Pinpoint the cell where the given text exists, returning its [X, Y] midpoint coordinate. 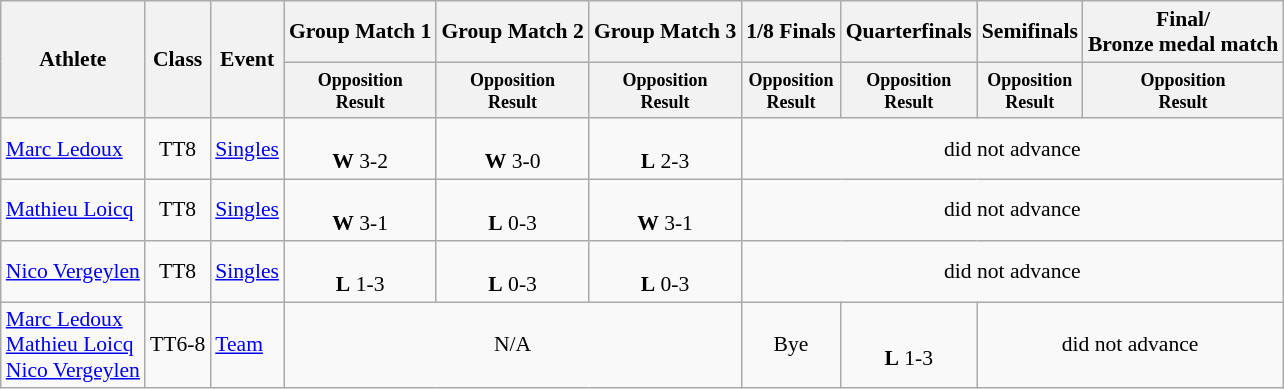
Group Match 2 [512, 32]
L 2-3 [665, 150]
TT6-8 [178, 346]
N/A [512, 346]
Event [247, 60]
Athlete [73, 60]
1/8 Finals [790, 32]
Group Match 3 [665, 32]
W 3-0 [512, 150]
Marc LedouxMathieu LoicqNico Vergeylen [73, 346]
Mathieu Loicq [73, 210]
Team [247, 346]
Class [178, 60]
W 3-2 [360, 150]
Quarterfinals [909, 32]
Group Match 1 [360, 32]
Marc Ledoux [73, 150]
Semifinals [1030, 32]
Nico Vergeylen [73, 272]
Bye [790, 346]
Final/Bronze medal match [1183, 32]
